Scan for the cell matching the given text and deliver its [x, y] coordinate at center. 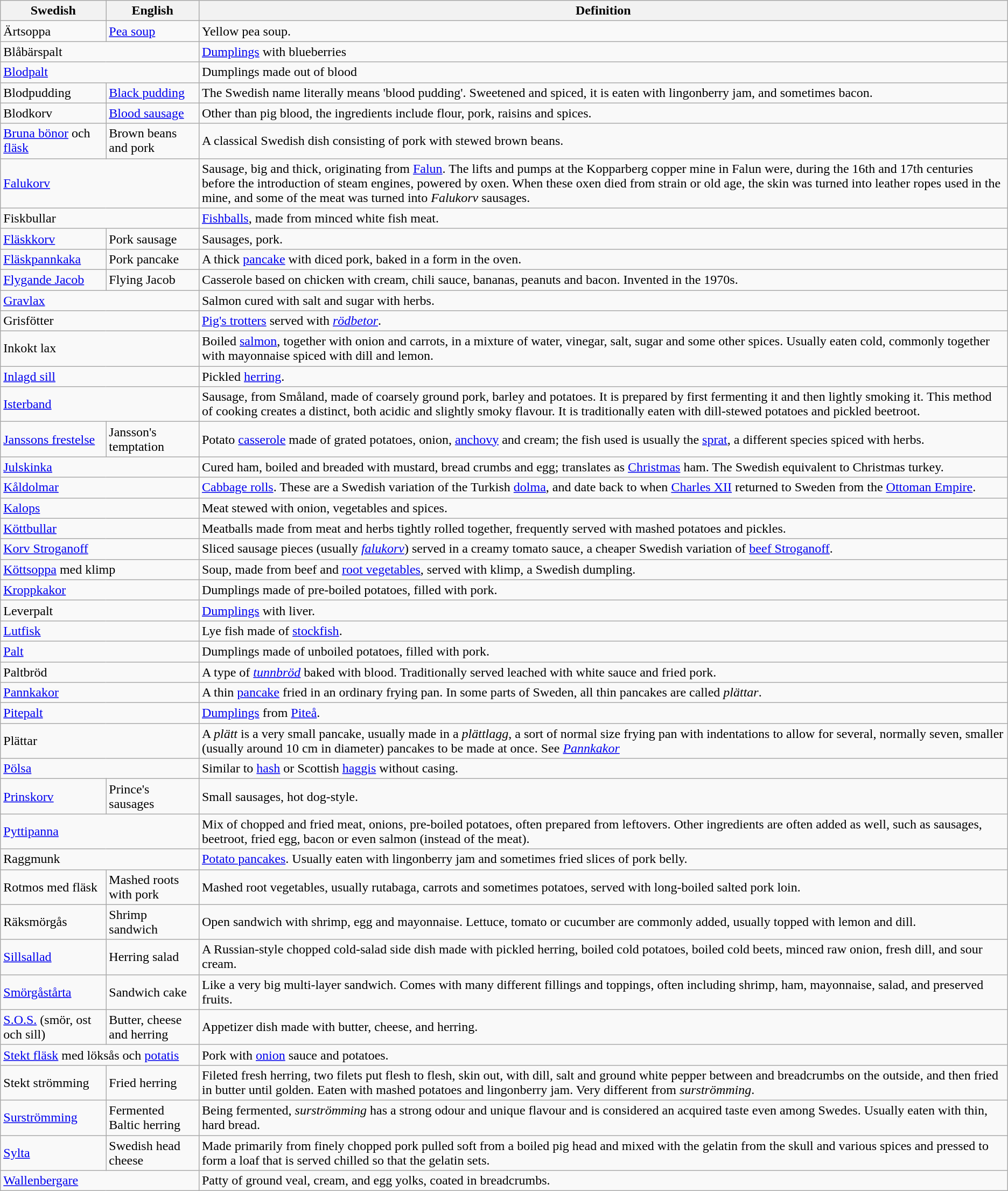
Cabbage rolls. These are a Swedish variation of the Turkish dolma, and date back to when Charles XII returned to Sweden from the Ottoman Empire. [603, 487]
Meat stewed with onion, vegetables and spices. [603, 508]
Pea soup [153, 31]
Small sausages, hot dog-style. [603, 796]
Blåbärspalt [100, 52]
A type of tunnbröd baked with blood. Traditionally served leached with white sauce and fried pork. [603, 672]
Blodpalt [100, 72]
Pyttipanna [100, 832]
Leverpalt [100, 610]
Korv Stroganoff [100, 549]
Shrimp sandwich [153, 922]
Julskinka [100, 467]
Fiskbullar [100, 218]
Köttbullar [100, 528]
Patty of ground veal, cream, and egg yolks, coated in breadcrumbs. [603, 1181]
Kåldolmar [100, 487]
Yellow pea soup. [603, 31]
Grisfötter [100, 321]
Inkokt lax [100, 349]
Gravlax [100, 300]
Sausages, pork. [603, 239]
Soup, made from beef and root vegetables, served with klimp, a Swedish dumpling. [603, 569]
Black pudding [153, 93]
Dumplings made of pre-boiled potatoes, filled with pork. [603, 590]
Blodpudding [53, 93]
Prince's sausages [153, 796]
Dumplings with blueberries [603, 52]
Kalops [100, 508]
Brown beans and pork [153, 141]
Jansson's temptation [153, 440]
Flygande Jacob [53, 280]
Pork sausage [153, 239]
Inlagd sill [100, 377]
Fishballs, made from minced white fish meat. [603, 218]
Stekt strömming [53, 1083]
Prinskorv [53, 796]
Kroppkakor [100, 590]
Dumplings from Piteå. [603, 713]
Other than pig blood, the ingredients include flour, pork, raisins and spices. [603, 113]
Swedish head cheese [153, 1153]
Fläskkorv [53, 239]
Fermented Baltic herring [153, 1117]
Salmon cured with salt and sugar with herbs. [603, 300]
S.O.S. (smör, ost och sill) [53, 1027]
Rotmos med fläsk [53, 887]
Pitepalt [100, 713]
Similar to hash or Scottish haggis without casing. [603, 769]
Sylta [53, 1153]
Cured ham, boiled and breaded with mustard, bread crumbs and egg; translates as Christmas ham. The Swedish equivalent to Christmas turkey. [603, 467]
A thin pancake fried in an ordinary frying pan. In some parts of Sweden, all thin pancakes are called plättar. [603, 693]
Butter, cheese and herring [153, 1027]
Pork with onion sauce and potatoes. [603, 1055]
Blodkorv [53, 113]
Dumplings made out of blood [603, 72]
Pickled herring. [603, 377]
English [153, 11]
Isterband [100, 404]
Surströmming [53, 1117]
Fried herring [153, 1083]
Wallenbergare [100, 1181]
The Swedish name literally means 'blood pudding'. Sweetened and spiced, it is eaten with lingonberry jam, and sometimes bacon. [603, 93]
Pölsa [100, 769]
Blood sausage [153, 113]
Ärtsoppa [53, 31]
Herring salad [153, 957]
Mashed roots with pork [153, 887]
Falukorv [100, 183]
A classical Swedish dish consisting of pork with stewed brown beans. [603, 141]
Sillsallad [53, 957]
Räksmörgås [53, 922]
Lutfisk [100, 631]
Köttsoppa med klimp [100, 569]
Pork pancake [153, 259]
Swedish [53, 11]
Lye fish made of stockfish. [603, 631]
Smörgåstårta [53, 992]
Casserole based on chicken with cream, chili sauce, bananas, peanuts and bacon. Invented in the 1970s. [603, 280]
Dumplings made of unboiled potatoes, filled with pork. [603, 651]
A thick pancake with diced pork, baked in a form in the oven. [603, 259]
Janssons frestelse [53, 440]
Sliced sausage pieces (usually falukorv) served in a creamy tomato sauce, a cheaper Swedish variation of beef Stroganoff. [603, 549]
Flying Jacob [153, 280]
Palt [100, 651]
Pig's trotters served with rödbetor. [603, 321]
Plättar [100, 741]
Open sandwich with shrimp, egg and mayonnaise. Lettuce, tomato or cucumber are commonly added, usually topped with lemon and dill. [603, 922]
Fläskpannkaka [53, 259]
Definition [603, 11]
Paltbröd [100, 672]
Meatballs made from meat and herbs tightly rolled together, frequently served with mashed potatoes and pickles. [603, 528]
Mashed root vegetables, usually rutabaga, carrots and sometimes potatoes, served with long-boiled salted pork loin. [603, 887]
Pannkakor [100, 693]
Sandwich cake [153, 992]
Potato pancakes. Usually eaten with lingonberry jam and sometimes fried slices of pork belly. [603, 859]
Potato casserole made of grated potatoes, onion, anchovy and cream; the fish used is usually the sprat, a different species spiced with herbs. [603, 440]
Bruna bönor och fläsk [53, 141]
Stekt fläsk med löksås och potatis [100, 1055]
Appetizer dish made with butter, cheese, and herring. [603, 1027]
Dumplings with liver. [603, 610]
Raggmunk [100, 859]
